Identify which cell holds the provided text, then report its (X, Y) central coordinate. 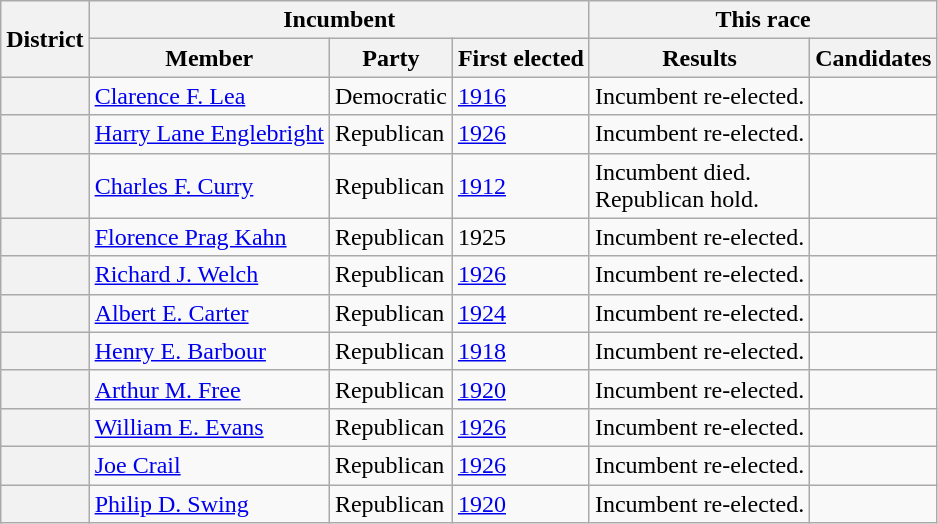
1916 (520, 96)
Philip D. Swing (209, 503)
Richard J. Welch (209, 275)
1912 (520, 186)
This race (762, 20)
Democratic (390, 96)
Candidates (874, 58)
1925 (520, 237)
Clarence F. Lea (209, 96)
1918 (520, 351)
Harry Lane Englebright (209, 134)
Arthur M. Free (209, 389)
Joe Crail (209, 465)
Incumbent died.Republican hold. (699, 186)
Albert E. Carter (209, 313)
Incumbent (339, 20)
Charles F. Curry (209, 186)
District (45, 39)
Results (699, 58)
Party (390, 58)
Florence Prag Kahn (209, 237)
William E. Evans (209, 427)
Member (209, 58)
Henry E. Barbour (209, 351)
First elected (520, 58)
1924 (520, 313)
